From the cell containing the given text, extract its center point as [x, y] coordinate. 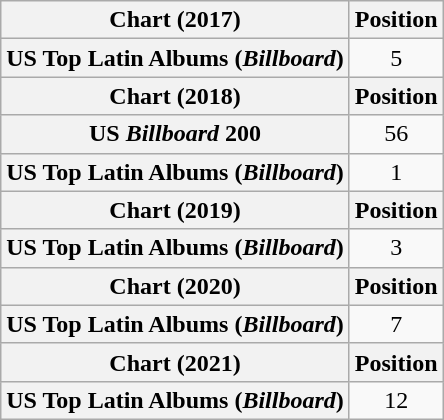
56 [396, 134]
Chart (2020) [176, 286]
7 [396, 324]
Chart (2018) [176, 96]
3 [396, 248]
Chart (2019) [176, 210]
US Billboard 200 [176, 134]
1 [396, 172]
Chart (2017) [176, 20]
12 [396, 400]
5 [396, 58]
Chart (2021) [176, 362]
